From the cell containing the given text, extract its center point as (X, Y) coordinate. 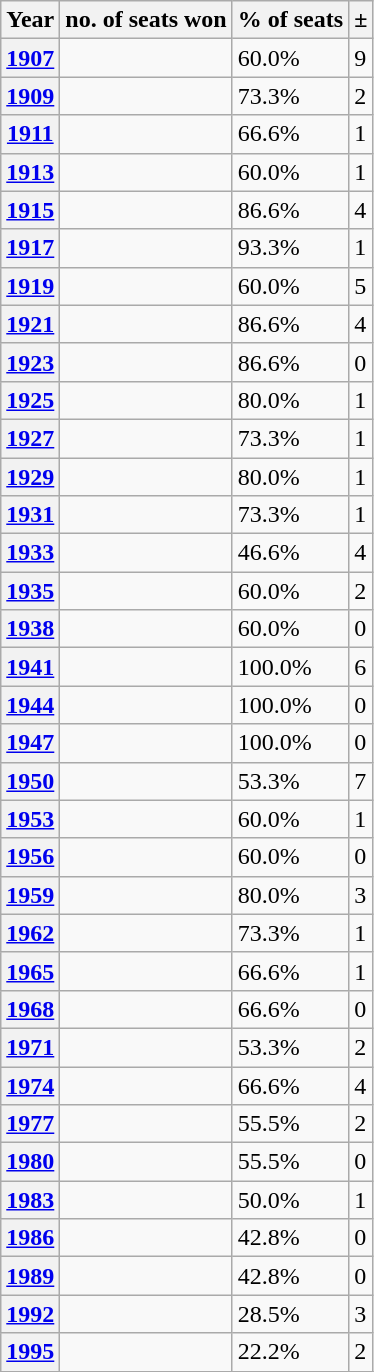
1941 (30, 667)
1915 (30, 210)
93.3% (290, 248)
1944 (30, 705)
1989 (30, 1276)
50.0% (290, 1200)
1935 (30, 591)
1977 (30, 1124)
1962 (30, 933)
1995 (30, 1352)
1927 (30, 438)
1917 (30, 248)
1947 (30, 743)
1933 (30, 553)
22.2% (290, 1352)
1956 (30, 857)
1925 (30, 400)
1913 (30, 172)
1938 (30, 629)
1950 (30, 781)
1929 (30, 477)
± (361, 20)
1923 (30, 362)
1986 (30, 1238)
7 (361, 781)
% of seats (290, 20)
46.6% (290, 553)
Year (30, 20)
5 (361, 286)
1911 (30, 134)
28.5% (290, 1314)
1965 (30, 971)
1953 (30, 819)
1992 (30, 1314)
1974 (30, 1085)
1971 (30, 1047)
1959 (30, 895)
1983 (30, 1200)
6 (361, 667)
9 (361, 58)
1907 (30, 58)
1919 (30, 286)
1909 (30, 96)
1931 (30, 515)
no. of seats won (146, 20)
1921 (30, 324)
1968 (30, 1009)
1980 (30, 1162)
